From the cell containing the given text, extract its center point as [x, y] coordinate. 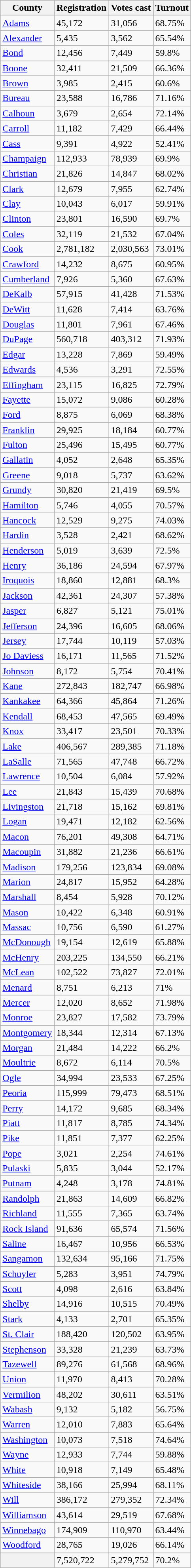
6,827 [81, 611]
75.01% [172, 611]
70.5% [172, 1063]
72.5% [172, 550]
7,955 [131, 189]
31,056 [131, 23]
19,471 [81, 822]
Lawrence [27, 776]
19,026 [131, 1545]
Hardin [27, 535]
10,756 [81, 927]
Macoupin [27, 852]
17,744 [81, 641]
Shelby [27, 1304]
4,055 [131, 505]
57.38% [172, 596]
52.41% [172, 143]
12,619 [131, 942]
7,926 [81, 279]
66.82% [172, 1199]
29,925 [81, 430]
18,860 [81, 580]
Whiteside [27, 1485]
78,939 [131, 158]
Monroe [27, 1018]
70.41% [172, 671]
12,020 [81, 1003]
36,186 [81, 565]
60.6% [172, 83]
66.61% [172, 852]
5,746 [81, 505]
73.79% [172, 1018]
12,881 [131, 580]
21,826 [81, 173]
Hancock [27, 520]
Henderson [27, 550]
Putnam [27, 1184]
8,751 [81, 988]
67.63% [172, 279]
DeKalb [27, 294]
25,496 [81, 445]
7,414 [131, 309]
7,429 [131, 128]
Kendall [27, 716]
73,827 [131, 972]
65.54% [172, 38]
Richland [27, 1214]
11,851 [81, 1138]
11,628 [81, 309]
Pope [27, 1153]
15,952 [131, 882]
10,043 [81, 204]
174,909 [81, 1530]
47,565 [131, 716]
14,172 [81, 1108]
Marion [27, 882]
406,567 [81, 746]
Fulton [27, 445]
71.53% [172, 294]
132,634 [81, 1259]
72.34% [172, 1500]
5,360 [131, 279]
67.97% [172, 565]
29,519 [131, 1515]
21,863 [81, 1199]
63.44% [172, 1530]
64.28% [172, 882]
Lee [27, 792]
66.44% [172, 128]
Henry [27, 565]
Edwards [27, 369]
6,069 [131, 415]
7,449 [131, 53]
3,639 [131, 550]
LaSalle [27, 761]
Washington [27, 1440]
16,467 [81, 1244]
67.68% [172, 1515]
23,501 [131, 731]
60.28% [172, 400]
49,308 [131, 837]
2,415 [131, 83]
72.79% [172, 384]
66.53% [172, 1244]
Williamson [27, 1515]
2,648 [131, 460]
Franklin [27, 430]
9,018 [81, 475]
123,834 [131, 867]
79,473 [131, 1093]
3,562 [131, 38]
16,590 [131, 219]
65.64% [172, 1425]
60.95% [172, 264]
15,439 [131, 792]
11,801 [81, 324]
Scott [27, 1289]
Randolph [27, 1199]
White [27, 1470]
Carroll [27, 128]
32,411 [81, 68]
9,275 [131, 520]
Macon [27, 837]
33,328 [81, 1349]
70.12% [172, 897]
102,522 [81, 972]
403,312 [131, 339]
3,985 [81, 83]
63.73% [172, 1349]
7,883 [131, 1425]
Tazewell [27, 1364]
18,184 [131, 430]
7,520,722 [81, 1560]
14,232 [81, 264]
8,675 [131, 264]
32,119 [81, 234]
4,922 [131, 143]
21,718 [81, 807]
25,994 [131, 1485]
71% [172, 988]
6,114 [131, 1063]
63.76% [172, 309]
14,916 [81, 1304]
70.57% [172, 505]
67.25% [172, 1078]
13,228 [81, 354]
5,019 [81, 550]
Fayette [27, 400]
179,256 [81, 867]
62.56% [172, 822]
60.91% [172, 912]
2,616 [131, 1289]
8,652 [131, 1003]
95,166 [131, 1259]
57.92% [172, 776]
110,970 [131, 1530]
21,239 [131, 1349]
62.25% [172, 1138]
66.36% [172, 68]
67.46% [172, 324]
Clinton [27, 219]
4,052 [81, 460]
8,785 [131, 1123]
3,679 [81, 113]
23,533 [131, 1078]
63.51% [172, 1394]
4,133 [81, 1319]
24,396 [81, 626]
Moultrie [27, 1063]
62.74% [172, 189]
2,781,182 [81, 249]
Turnout [172, 8]
63.62% [172, 475]
23,827 [81, 1018]
Union [27, 1379]
Peoria [27, 1093]
Marshall [27, 897]
9,391 [81, 143]
65.48% [172, 1470]
63.74% [172, 1214]
21,484 [81, 1048]
8,454 [81, 897]
69.49% [172, 716]
71.75% [172, 1259]
66.14% [172, 1545]
14,609 [131, 1199]
31,882 [81, 852]
3,291 [131, 369]
21,509 [131, 68]
41,428 [131, 294]
48,202 [81, 1394]
68.3% [172, 580]
14,222 [131, 1048]
68.38% [172, 415]
McHenry [27, 957]
Pike [27, 1138]
68,453 [81, 716]
289,385 [131, 746]
Champaign [27, 158]
Kankakee [27, 701]
16,171 [81, 656]
182,747 [131, 686]
38,166 [81, 1485]
57.03% [172, 641]
12,182 [131, 822]
McDonough [27, 942]
30,820 [81, 490]
71.98% [172, 1003]
4,248 [81, 1184]
386,172 [81, 1500]
18,344 [81, 1033]
Hamilton [27, 505]
Ogle [27, 1078]
Bureau [27, 98]
24,817 [81, 882]
Saline [27, 1244]
Mason [27, 912]
91,636 [81, 1229]
15,162 [131, 807]
Registration [81, 8]
10,119 [131, 641]
74.79% [172, 1274]
30,611 [131, 1394]
10,956 [131, 1244]
68.02% [172, 173]
7,744 [131, 1455]
Montgomery [27, 1033]
134,550 [131, 957]
3,021 [81, 1153]
17,582 [131, 1018]
59.8% [172, 53]
19,154 [81, 942]
112,933 [81, 158]
Boone [27, 68]
5,435 [81, 38]
Schuyler [27, 1274]
14,847 [131, 173]
272,843 [81, 686]
57,915 [81, 294]
70.28% [172, 1379]
Bond [27, 53]
DeWitt [27, 309]
Perry [27, 1108]
3,528 [81, 535]
Rock Island [27, 1229]
69.08% [172, 867]
15,495 [131, 445]
203,225 [81, 957]
68.11% [172, 1485]
2,254 [131, 1153]
74.64% [172, 1440]
65.88% [172, 942]
71,565 [81, 761]
63.95% [172, 1334]
5,835 [81, 1168]
66.98% [172, 686]
11,970 [81, 1379]
10,073 [81, 1440]
70.68% [172, 792]
10,504 [81, 776]
6,348 [131, 912]
66.72% [172, 761]
12,314 [131, 1033]
3,951 [131, 1274]
5,283 [81, 1274]
Brown [27, 83]
68.75% [172, 23]
Jefferson [27, 626]
Woodford [27, 1545]
120,502 [131, 1334]
Clay [27, 204]
11,182 [81, 128]
Effingham [27, 384]
71.16% [172, 98]
Clark [27, 189]
10,422 [81, 912]
Massac [27, 927]
8,672 [81, 1063]
8,875 [81, 415]
Adams [27, 23]
64,366 [81, 701]
Stark [27, 1319]
71.18% [172, 746]
Cumberland [27, 279]
66.21% [172, 957]
Jo Daviess [27, 656]
72.55% [172, 369]
59.88% [172, 1455]
12,456 [81, 53]
74.81% [172, 1184]
24,594 [131, 565]
70.33% [172, 731]
28,765 [81, 1545]
68.51% [172, 1093]
23,801 [81, 219]
Edgar [27, 354]
Johnson [27, 671]
Cook [27, 249]
2,421 [131, 535]
115,999 [81, 1093]
16,825 [131, 384]
6,213 [131, 988]
188,420 [81, 1334]
Menard [27, 988]
5,928 [131, 897]
71.26% [172, 701]
23,588 [81, 98]
Christian [27, 173]
Stephenson [27, 1349]
Morgan [27, 1048]
Grundy [27, 490]
21,236 [131, 852]
47,748 [131, 761]
Madison [27, 867]
7,869 [131, 354]
33,417 [81, 731]
279,352 [131, 1500]
68.06% [172, 626]
Sangamon [27, 1259]
10,918 [81, 1470]
73.01% [172, 249]
71.93% [172, 339]
Pulaski [27, 1168]
63.84% [172, 1289]
Warren [27, 1425]
64.71% [172, 837]
34,994 [81, 1078]
8,413 [131, 1379]
9,132 [81, 1410]
4,098 [81, 1289]
9,086 [131, 400]
68.34% [172, 1108]
12,529 [81, 520]
Greene [27, 475]
11,555 [81, 1214]
74.03% [172, 520]
52.17% [172, 1168]
71.56% [172, 1229]
5,182 [131, 1410]
5,279,752 [131, 1560]
Vermilion [27, 1394]
15,072 [81, 400]
69.7% [172, 219]
66.2% [172, 1048]
5,754 [131, 671]
70.49% [172, 1304]
24,307 [131, 596]
74.61% [172, 1153]
12,010 [81, 1425]
Mercer [27, 1003]
5,121 [131, 611]
16,605 [131, 626]
23,115 [81, 384]
67.13% [172, 1033]
Kane [27, 686]
4,536 [81, 369]
6,017 [131, 204]
Gallatin [27, 460]
Crawford [27, 264]
7,365 [131, 1214]
Alexander [27, 38]
Jersey [27, 641]
DuPage [27, 339]
68.96% [172, 1364]
89,276 [81, 1364]
Piatt [27, 1123]
69.5% [172, 490]
3,044 [131, 1168]
61.27% [172, 927]
Coles [27, 234]
45,172 [81, 23]
61,568 [131, 1364]
Wabash [27, 1410]
7,518 [131, 1440]
10,515 [131, 1304]
2,701 [131, 1319]
56.75% [172, 1410]
74.34% [172, 1123]
69.81% [172, 807]
560,718 [81, 339]
6,084 [131, 776]
7,149 [131, 1470]
Douglas [27, 324]
12,933 [81, 1455]
9,685 [131, 1108]
St. Clair [27, 1334]
11,817 [81, 1123]
Livingston [27, 807]
McLean [27, 972]
Wayne [27, 1455]
43,614 [81, 1515]
70.2% [172, 1560]
Iroquois [27, 580]
County [27, 8]
3,178 [131, 1184]
Jackson [27, 596]
16,786 [131, 98]
72.14% [172, 113]
76,201 [81, 837]
Calhoun [27, 113]
45,864 [131, 701]
7,377 [131, 1138]
69.9% [172, 158]
8,172 [81, 671]
67.04% [172, 234]
12,679 [81, 189]
Winnebago [27, 1530]
5,737 [131, 475]
7,961 [131, 324]
42,361 [81, 596]
Knox [27, 731]
21,419 [131, 490]
59.49% [172, 354]
21,843 [81, 792]
72.01% [172, 972]
Cass [27, 143]
68.62% [172, 535]
11,565 [131, 656]
2,030,563 [131, 249]
71.52% [172, 656]
65,574 [131, 1229]
21,532 [131, 234]
Votes cast [131, 8]
Will [27, 1500]
Ford [27, 415]
Jasper [27, 611]
Logan [27, 822]
Lake [27, 746]
2,654 [131, 113]
59.91% [172, 204]
6,590 [131, 927]
